For the text-containing cell, return its midpoint in (X, Y) coordinate format. 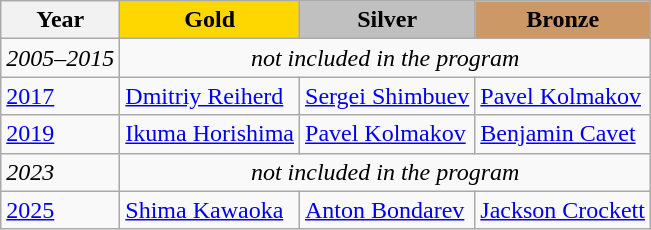
Bronze (563, 20)
2017 (60, 96)
2023 (60, 172)
Benjamin Cavet (563, 134)
2025 (60, 210)
Sergei Shimbuev (388, 96)
Shima Kawaoka (210, 210)
Silver (388, 20)
2019 (60, 134)
Ikuma Horishima (210, 134)
2005–2015 (60, 58)
Anton Bondarev (388, 210)
Dmitriy Reiherd (210, 96)
Gold (210, 20)
Year (60, 20)
Jackson Crockett (563, 210)
